Find where the given text appears and provide that cell's center as (x, y) coordinate. 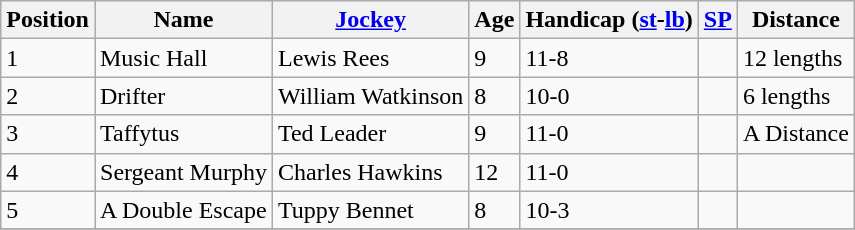
Age (494, 20)
Music Hall (183, 58)
Ted Leader (370, 134)
2 (48, 96)
A Distance (796, 134)
10-3 (609, 210)
SP (718, 20)
11-8 (609, 58)
Lewis Rees (370, 58)
Jockey (370, 20)
6 lengths (796, 96)
10-0 (609, 96)
1 (48, 58)
Position (48, 20)
Sergeant Murphy (183, 172)
4 (48, 172)
Distance (796, 20)
Tuppy Bennet (370, 210)
William Watkinson (370, 96)
A Double Escape (183, 210)
12 lengths (796, 58)
Charles Hawkins (370, 172)
3 (48, 134)
Handicap (st-lb) (609, 20)
Taffytus (183, 134)
Name (183, 20)
12 (494, 172)
5 (48, 210)
Drifter (183, 96)
